Locate the cell with the specified text and output its (X, Y) center coordinate. 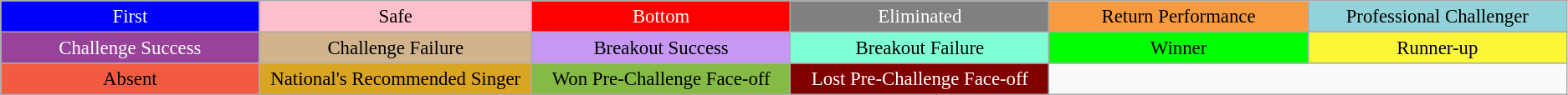
Return Performance (1178, 17)
Runner-up (1437, 48)
Breakout Success (661, 48)
Bottom (661, 17)
Winner (1178, 48)
First (131, 17)
Eliminated (920, 17)
Breakout Failure (920, 48)
Lost Pre-Challenge Face-off (920, 79)
Challenge Failure (395, 48)
Challenge Success (131, 48)
Safe (395, 17)
Professional Challenger (1437, 17)
Absent (131, 79)
National's Recommended Singer (395, 79)
Won Pre-Challenge Face-off (661, 79)
